Detect which cell encompasses the target text, then output its [X, Y] center coordinate. 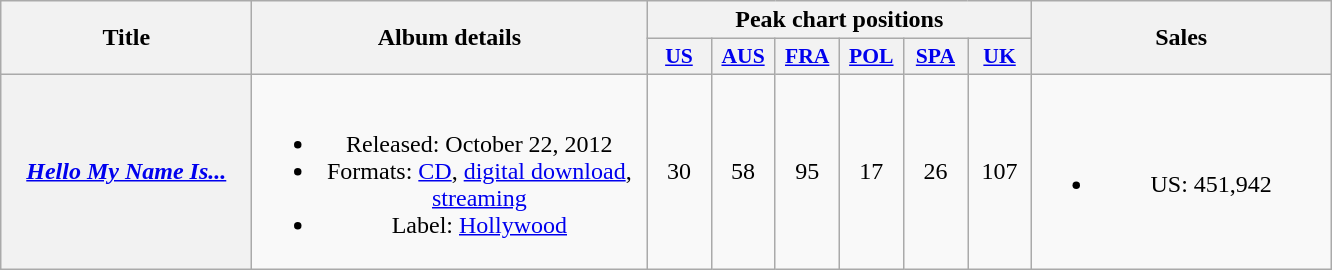
Peak chart positions [840, 20]
US: 451,942 [1182, 171]
Sales [1182, 38]
107 [1000, 171]
Hello My Name Is... [126, 171]
Title [126, 38]
US [679, 57]
26 [935, 171]
17 [871, 171]
SPA [935, 57]
AUS [743, 57]
Album details [450, 38]
UK [1000, 57]
95 [807, 171]
Released: October 22, 2012Formats: CD, digital download, streamingLabel: Hollywood [450, 171]
30 [679, 171]
FRA [807, 57]
POL [871, 57]
58 [743, 171]
